Pinpoint the cell where the given text exists, returning its [x, y] midpoint coordinate. 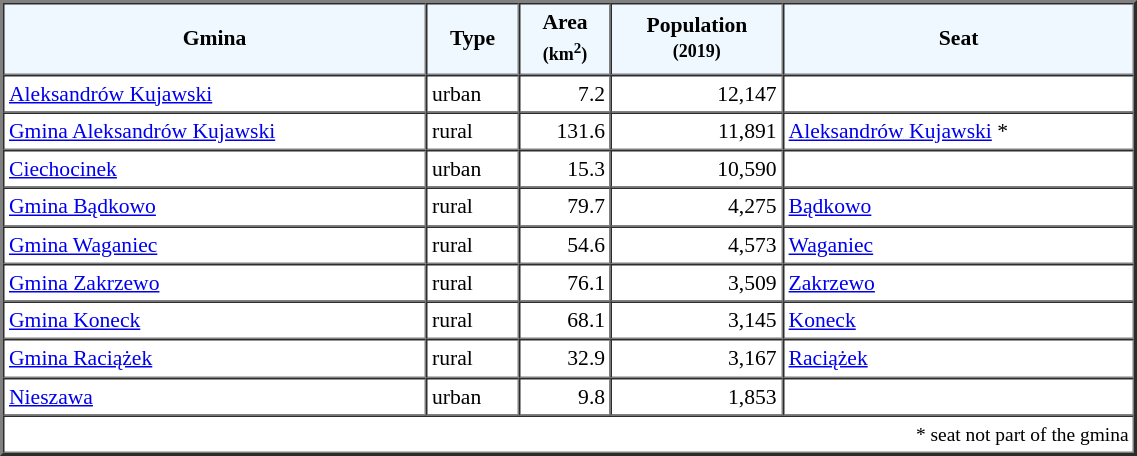
32.9 [565, 359]
Gmina Waganiec [214, 245]
3,145 [696, 321]
Type [472, 38]
Gmina Aleksandrów Kujawski [214, 131]
* seat not part of the gmina [569, 434]
Koneck [959, 321]
7.2 [565, 93]
11,891 [696, 131]
54.6 [565, 245]
131.6 [565, 131]
Zakrzewo [959, 283]
Gmina Raciążek [214, 359]
Gmina Koneck [214, 321]
3,509 [696, 283]
Gmina Zakrzewo [214, 283]
Seat [959, 38]
Aleksandrów Kujawski * [959, 131]
Waganiec [959, 245]
Ciechocinek [214, 169]
10,590 [696, 169]
Aleksandrów Kujawski [214, 93]
76.1 [565, 283]
9.8 [565, 396]
4,573 [696, 245]
Raciążek [959, 359]
68.1 [565, 321]
79.7 [565, 207]
Area(km2) [565, 38]
1,853 [696, 396]
Nieszawa [214, 396]
Gmina Bądkowo [214, 207]
Population(2019) [696, 38]
3,167 [696, 359]
4,275 [696, 207]
15.3 [565, 169]
Bądkowo [959, 207]
12,147 [696, 93]
Gmina [214, 38]
